Capture the cell that displays the provided text and extract its (X, Y) central coordinate. 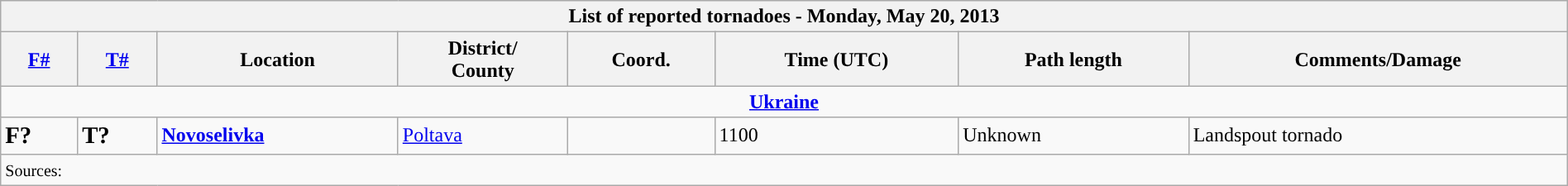
Time (UTC) (837, 60)
F? (40, 136)
Coord. (641, 60)
Path length (1073, 60)
Unknown (1073, 136)
T? (117, 136)
Sources: (784, 169)
Poltava (483, 136)
Novoselivka (278, 136)
List of reported tornadoes - Monday, May 20, 2013 (784, 17)
F# (40, 60)
Comments/Damage (1378, 60)
District/County (483, 60)
Landspout tornado (1378, 136)
Location (278, 60)
Ukraine (784, 102)
1100 (837, 136)
T# (117, 60)
